Extract the (x, y) coordinate from the center of the cell holding the provided text.  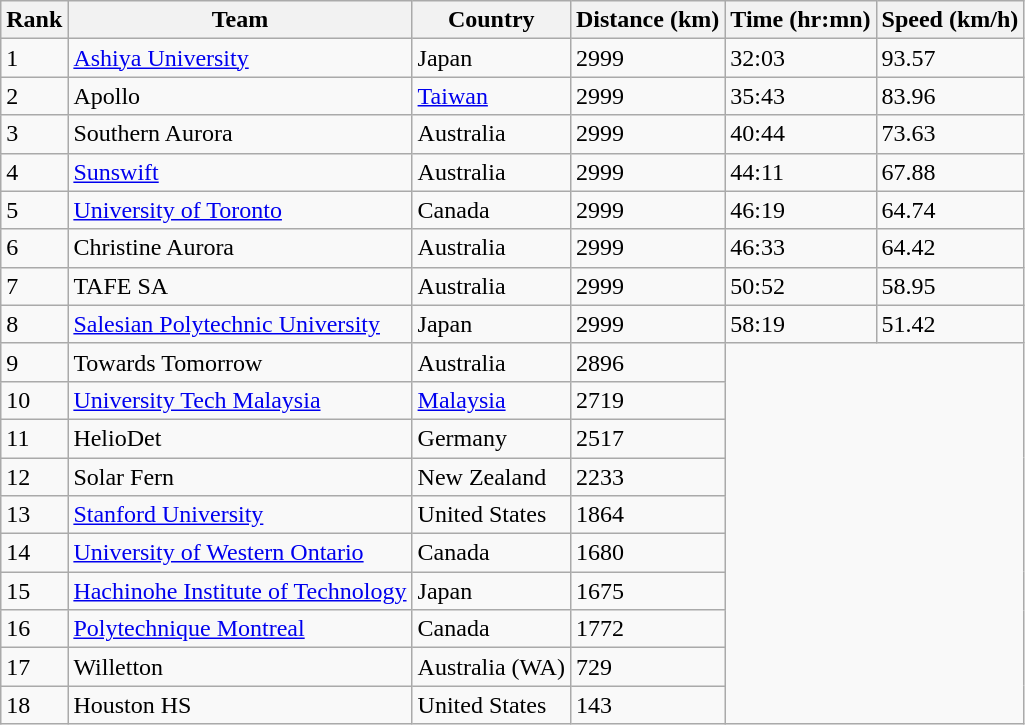
67.88 (950, 172)
Houston HS (240, 705)
Towards Tomorrow (240, 362)
15 (34, 591)
New Zealand (491, 477)
TAFE SA (240, 286)
Christine Aurora (240, 248)
2719 (647, 400)
1675 (647, 591)
729 (647, 667)
143 (647, 705)
5 (34, 210)
40:44 (800, 134)
Malaysia (491, 400)
Germany (491, 438)
Salesian Polytechnic University (240, 324)
Speed (km/h) (950, 20)
13 (34, 515)
64.42 (950, 248)
Willetton (240, 667)
3 (34, 134)
University of Toronto (240, 210)
58:19 (800, 324)
Country (491, 20)
1772 (647, 629)
Time (hr:mn) (800, 20)
2517 (647, 438)
2 (34, 96)
44:11 (800, 172)
Solar Fern (240, 477)
8 (34, 324)
17 (34, 667)
46:19 (800, 210)
10 (34, 400)
1 (34, 58)
1680 (647, 553)
83.96 (950, 96)
51.42 (950, 324)
4 (34, 172)
Stanford University (240, 515)
Southern Aurora (240, 134)
Ashiya University (240, 58)
1864 (647, 515)
2896 (647, 362)
46:33 (800, 248)
18 (34, 705)
Polytechnique Montreal (240, 629)
Australia (WA) (491, 667)
73.63 (950, 134)
University of Western Ontario (240, 553)
50:52 (800, 286)
University Tech Malaysia (240, 400)
Apollo (240, 96)
93.57 (950, 58)
Rank (34, 20)
7 (34, 286)
6 (34, 248)
11 (34, 438)
64.74 (950, 210)
58.95 (950, 286)
32:03 (800, 58)
16 (34, 629)
35:43 (800, 96)
12 (34, 477)
9 (34, 362)
14 (34, 553)
Hachinohe Institute of Technology (240, 591)
2233 (647, 477)
Distance (km) (647, 20)
HelioDet (240, 438)
Taiwan (491, 96)
Sunswift (240, 172)
Team (240, 20)
